Identify which cell holds the provided text, then report its (X, Y) central coordinate. 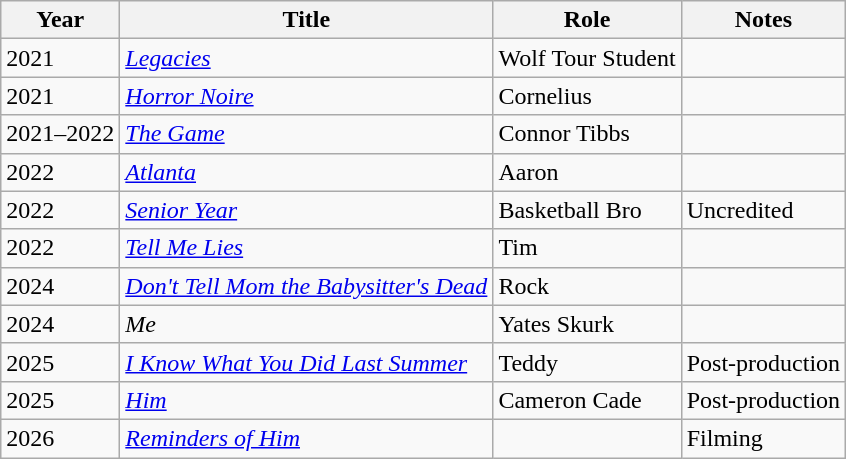
Teddy (587, 362)
The Game (306, 134)
Uncredited (763, 210)
Horror Noire (306, 96)
Rock (587, 286)
Tim (587, 248)
Basketball Bro (587, 210)
Aaron (587, 172)
Tell Me Lies (306, 248)
Role (587, 20)
Atlanta (306, 172)
Notes (763, 20)
2021–2022 (60, 134)
Cornelius (587, 96)
2026 (60, 438)
Wolf Tour Student (587, 58)
Filming (763, 438)
Title (306, 20)
Senior Year (306, 210)
Cameron Cade (587, 400)
Yates Skurk (587, 324)
Him (306, 400)
Reminders of Him (306, 438)
Year (60, 20)
I Know What You Did Last Summer (306, 362)
Legacies (306, 58)
Connor Tibbs (587, 134)
Me (306, 324)
Don't Tell Mom the Babysitter's Dead (306, 286)
